Determine the (x, y) coordinate at the center of the cell enclosing the given text.  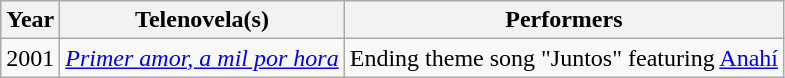
2001 (30, 58)
Ending theme song "Juntos" featuring Anahí (564, 58)
Telenovela(s) (202, 20)
Primer amor, a mil por hora (202, 58)
Year (30, 20)
Performers (564, 20)
